Locate the cell with the specified text and output its [X, Y] center coordinate. 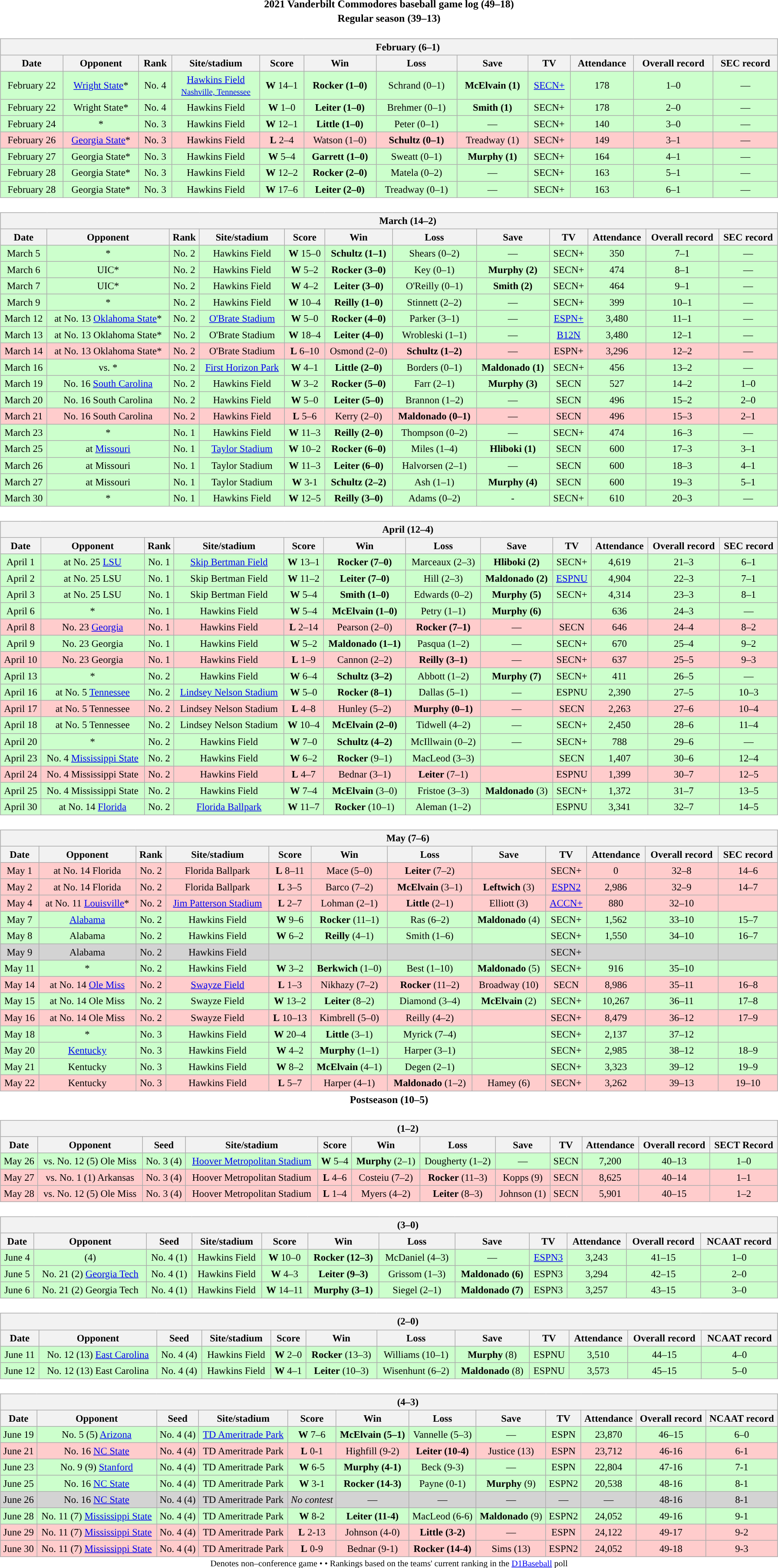
L 10–13 [290, 1018]
May 4 [20, 903]
March 21 [23, 416]
June 11 [20, 1354]
April 18 [21, 725]
Little (2–1) [430, 903]
Bednar (9-1) [373, 1549]
Little (2–0) [359, 367]
April 3 [21, 595]
Fristoe (3–3) [443, 791]
527 [616, 384]
Rocker (2–0) [340, 173]
Broadway (10) [509, 985]
15–2 [682, 400]
Parker (3–1) [434, 319]
Murphy (3) [513, 384]
Leiter (11-4) [373, 1516]
Kimbrell (5–0) [349, 1018]
McElvain (5–1) [373, 1434]
Leiter (7–1) [443, 774]
W 7–4 [304, 791]
(4) [90, 1258]
2,263 [619, 709]
Farr (2–1) [434, 384]
42–15 [663, 1274]
April 23 [21, 758]
L 1–9 [304, 660]
10–1 [682, 302]
Schultz (3–2) [365, 676]
32–9 [682, 887]
Leiter (6–0) [359, 465]
W 8-2 [312, 1516]
Reilly (3–1) [443, 660]
11–1 [682, 319]
Stinnett (2–2) [434, 302]
Leiter (10–3) [341, 1370]
37–12 [682, 1034]
May 20 [20, 1050]
Rocker (13–3) [341, 1354]
14–2 [682, 384]
June 6 [17, 1290]
March 9 [23, 302]
L 2–4 [282, 140]
Maldonado (1–1) [365, 643]
Hamey (6) [509, 1083]
No. 5 (5) Arizona [97, 1434]
May 26 [19, 1161]
41–15 [663, 1258]
Leiter (10-4) [443, 1451]
SECT Record [744, 1145]
23–3 [683, 595]
Schultz (4–2) [365, 741]
Payne (0-1) [443, 1483]
Rocker (11–1) [349, 919]
May (7–6) [389, 838]
Vannelle (5–3) [443, 1434]
40–15 [674, 1194]
Adams (0–2) [434, 498]
- [513, 498]
32–7 [683, 807]
Kopps (9) [523, 1177]
McElvain (2) [509, 1001]
Degen (2–1) [430, 1067]
L 5–7 [290, 1083]
March (14–2) [389, 221]
Brehmer (0–1) [416, 108]
First Horizon Park [242, 367]
27–6 [683, 709]
Schultz (2–2) [359, 482]
4,904 [619, 578]
Maldonado (1) [513, 367]
(2–0) [389, 1321]
McIllwain (0–2) [443, 741]
Kerry (2–0) [359, 416]
L 4–8 [304, 709]
Rocker (12–3) [343, 1258]
Leiter (8–2) [349, 1001]
Maldonado (0–1) [434, 416]
Osmond (2–0) [359, 351]
637 [619, 660]
March 25 [23, 449]
Borders (0–1) [434, 367]
Smith (1–0) [365, 595]
ACCN+ [566, 903]
February 27 [32, 157]
411 [619, 676]
13–2 [682, 367]
L 2–14 [304, 627]
33–10 [682, 919]
17–9 [748, 1018]
788 [619, 741]
June 5 [17, 1274]
Leiter (8–3) [458, 1194]
Rocker (5–0) [359, 384]
24–3 [683, 611]
Brannon (1–2) [434, 400]
Highfill (9-2) [373, 1451]
No contest [312, 1500]
Rocker (10–1) [365, 807]
1,550 [616, 936]
3,262 [616, 1083]
Schultz (0–1) [416, 140]
17–3 [682, 449]
May 18 [20, 1034]
9-3 [742, 1549]
April 8 [21, 627]
June 12 [20, 1370]
W 6–4 [304, 676]
19–10 [748, 1083]
March 19 [23, 384]
Murphy (2–1) [386, 1161]
0 [616, 871]
Diamond (3–4) [430, 1001]
Rocker (3–0) [359, 270]
3,294 [597, 1274]
Murphy (4) [513, 482]
L 1–3 [290, 985]
W 14–1 [282, 85]
49-16 [671, 1516]
164 [602, 157]
Matela (0–2) [416, 173]
Murphy (2) [513, 270]
June 28 [19, 1516]
Smith (2) [513, 286]
16–8 [748, 985]
Jim Patterson Stadium [218, 903]
Leiter (7–2) [430, 871]
45–15 [664, 1370]
1,372 [619, 791]
Murphy (8) [492, 1354]
April 10 [21, 660]
8,479 [616, 1018]
W 18–4 [305, 335]
McElvain (3–1) [430, 887]
Shears (0–2) [434, 253]
3,341 [619, 807]
McElvain (2–0) [365, 725]
4,314 [619, 595]
L 4–6 [335, 1177]
Maldonado (9) [511, 1516]
Little (1–0) [340, 124]
May 9 [20, 952]
35–11 [682, 985]
646 [619, 627]
March 12 [23, 319]
W 11–7 [304, 807]
2–1 [748, 416]
10,267 [616, 1001]
May 7 [20, 919]
Smith (1) [492, 108]
Leiter (4–0) [359, 335]
March 16 [23, 367]
vs. No. 1 (1) Arkansas [90, 1177]
March 6 [23, 270]
Key (0–1) [434, 270]
26–5 [683, 676]
April 24 [21, 774]
Abbott (1–2) [443, 676]
June 29 [19, 1532]
Maldonado (7) [492, 1290]
Rocker (4–0) [359, 319]
Sweatt (0–1) [416, 157]
April 13 [21, 676]
34–10 [682, 936]
Rocker (9–1) [365, 758]
38–12 [682, 1050]
Elliott (3) [509, 903]
L 2–7 [290, 903]
6-1 [742, 1451]
Lohman (2–1) [349, 903]
Schultz (1–1) [359, 253]
Williams (10–1) [416, 1354]
Maldonado (8) [492, 1370]
14–6 [748, 871]
Smith (1–6) [430, 936]
14–7 [748, 887]
28–6 [683, 725]
Treadway (1) [492, 140]
O'Reilly (0–1) [434, 286]
3,510 [598, 1354]
Murphy (4-1) [373, 1467]
Barco (7–2) [349, 887]
Myers (4–2) [386, 1194]
W 9–6 [290, 919]
Harper (3–1) [430, 1050]
14–5 [748, 807]
W 20–4 [290, 1034]
Leiter (9–3) [343, 1274]
9–2 [748, 643]
W 12–1 [282, 124]
Petry (1–1) [443, 611]
Mace (5–0) [349, 871]
April 20 [21, 741]
Siegel (2–1) [417, 1290]
June 4 [17, 1258]
(3–0) [389, 1225]
Cannon (2–2) [365, 660]
Maldonado (1–2) [430, 1083]
3,323 [616, 1067]
March 27 [23, 482]
Rocker (8–1) [365, 692]
L 5–6 [305, 416]
Murphy (5) [517, 595]
Murphy (0–1) [443, 709]
6–0 [742, 1434]
May 28 [19, 1194]
Beck (9-3) [443, 1467]
25–4 [683, 643]
W 10–2 [305, 449]
456 [616, 367]
February 24 [32, 124]
April (12–4) [389, 529]
40–13 [674, 1161]
Wisenhunt (6–2) [416, 1370]
March 23 [23, 433]
47-16 [671, 1467]
L 4–7 [304, 774]
Rocker (11–2) [430, 985]
21–3 [683, 562]
24,122 [609, 1532]
Schrand (0–1) [416, 85]
L 8–11 [290, 871]
13–5 [748, 791]
20,538 [609, 1483]
9-2 [742, 1532]
9-1 [742, 1516]
May 27 [19, 1177]
5,901 [610, 1194]
W 17–6 [282, 189]
1–2 [744, 1194]
36–11 [682, 1001]
22,804 [609, 1467]
Ras (6–2) [430, 919]
W 8–2 [290, 1067]
Treadway (0–1) [416, 189]
1,407 [619, 758]
399 [616, 302]
Maldonado (3) [517, 791]
Hliboki (2) [517, 562]
Reilly (2–0) [359, 433]
Rocker (7–1) [443, 627]
Halvorsen (2–1) [434, 465]
Pasqua (1–2) [443, 643]
916 [616, 968]
149 [602, 140]
Maldonado (5) [509, 968]
1–1 [744, 1177]
W 12–2 [282, 173]
McElvain (1) [492, 85]
Edwards (0–2) [443, 595]
18–9 [748, 1050]
2,986 [616, 887]
8,625 [610, 1177]
49-18 [671, 1549]
May 8 [20, 936]
Rocker (14-3) [373, 1483]
Hliboki (1) [513, 449]
McElvain (4–1) [349, 1067]
vs. * [108, 367]
McElvain (1–0) [365, 611]
March 13 [23, 335]
Little (3–1) [349, 1034]
W 13–1 [304, 562]
Johnson (1) [523, 1194]
March 14 [23, 351]
Nikhazy (7–2) [349, 985]
May 21 [20, 1067]
March 5 [23, 253]
Murphy (3–1) [343, 1290]
32–8 [682, 871]
25–5 [683, 660]
12–1 [682, 335]
Miles (1–4) [434, 449]
Hunley (5–2) [365, 709]
Reilly (4–1) [349, 936]
L 2-13 [312, 1532]
Murphy (1–1) [349, 1050]
39–13 [682, 1083]
June 19 [19, 1434]
May 1 [20, 871]
McDaniel (4–3) [417, 1258]
29–6 [683, 741]
12–5 [748, 774]
9–3 [748, 660]
9–1 [682, 286]
24–4 [683, 627]
2,137 [616, 1034]
Schultz (1–2) [434, 351]
Johnson (4-0) [373, 1532]
18–3 [682, 465]
Little (3-2) [443, 1532]
Rocker (1–0) [340, 85]
8,986 [616, 985]
464 [616, 286]
L 1–4 [335, 1194]
10–4 [748, 709]
Aleman (1–2) [443, 807]
3,257 [597, 1290]
No. 9 (9) Stanford [97, 1467]
April 25 [21, 791]
Sims (13) [511, 1549]
Garrett (1–0) [340, 157]
1,399 [619, 774]
23,870 [609, 1434]
10–3 [748, 692]
W 14–11 [284, 1290]
June 21 [19, 1451]
Marceaux (2–3) [443, 562]
Berkwich (1–0) [349, 968]
31–7 [683, 791]
March 30 [23, 498]
19–3 [682, 482]
3,573 [598, 1370]
Reilly (4–2) [430, 1018]
L 6–10 [305, 351]
Peter (0–1) [416, 124]
15–7 [748, 919]
880 [616, 903]
April 16 [21, 692]
23,712 [609, 1451]
April 1 [21, 562]
4–0 [739, 1354]
at No. 11 Louisville* [87, 903]
W 11–2 [304, 578]
Rocker (14-4) [443, 1549]
Leiter (7–0) [365, 578]
610 [616, 498]
Leiter (5–0) [359, 400]
36–12 [682, 1018]
Harper (4–1) [349, 1083]
17–8 [748, 1001]
June 23 [19, 1467]
Rocker (6–0) [359, 449]
Bednar (3–1) [365, 774]
7-1 [742, 1467]
15–3 [682, 416]
W 2–0 [288, 1354]
2,985 [616, 1050]
Murphy (1) [492, 157]
June 30 [19, 1549]
March 20 [23, 400]
Murphy (9) [511, 1483]
40–14 [674, 1177]
Reilly (1–0) [359, 302]
49-17 [671, 1532]
30–7 [683, 774]
Leiter (1–0) [340, 108]
7,200 [610, 1161]
W 4–3 [284, 1274]
22–3 [683, 578]
May 22 [20, 1083]
W 10–0 [284, 1258]
June 25 [19, 1483]
W 7–0 [304, 741]
636 [619, 611]
May 14 [20, 985]
(4–3) [389, 1402]
46-16 [671, 1451]
W 7–6 [312, 1434]
39–12 [682, 1067]
Watson (1–0) [340, 140]
Leiter (2–0) [340, 189]
McElvain (3–0) [365, 791]
5–0 [739, 1370]
46–15 [671, 1434]
Maldonado (2) [517, 578]
March 7 [23, 286]
Wrobleski (1–1) [434, 335]
June 26 [19, 1500]
L 3–5 [290, 887]
Rocker (11–3) [458, 1177]
Pearson (2–0) [365, 627]
W 1–0 [282, 108]
MacLeod (6-6) [443, 1516]
1,562 [616, 919]
February (6–1) [389, 47]
Hawkins FieldNashville, Tennessee [216, 85]
Hill (2–3) [443, 578]
Ash (1–1) [434, 482]
Reilly (3–0) [359, 498]
Costeiu (7–2) [386, 1177]
20–3 [682, 498]
12–2 [682, 351]
W 13–2 [290, 1001]
Leftwich (3) [509, 887]
March 26 [23, 465]
16–7 [748, 936]
Dougherty (1–2) [458, 1161]
Justice (13) [511, 1451]
140 [602, 124]
L 0-1 [312, 1451]
Maldonado (4) [509, 919]
April 9 [21, 643]
16–3 [682, 433]
Rocker (7–0) [365, 562]
350 [616, 253]
2,390 [619, 692]
May 15 [20, 1001]
May 11 [20, 968]
43–15 [663, 1290]
Grissom (1–3) [417, 1274]
W 6-5 [312, 1467]
Dallas (5–1) [443, 692]
L 0-9 [312, 1549]
MacLeod (3–3) [443, 758]
Tidwell (4–2) [443, 725]
W 12–5 [305, 498]
3,243 [597, 1258]
3,296 [616, 351]
4,619 [619, 562]
35–10 [682, 968]
12–4 [748, 758]
19–9 [748, 1067]
(1–2) [389, 1128]
Thompson (0–2) [434, 433]
Leiter (3–0) [359, 286]
Myrick (7–4) [430, 1034]
44–15 [664, 1354]
May 16 [20, 1018]
W 15–0 [305, 253]
8–2 [748, 627]
April 6 [21, 611]
April 30 [21, 807]
27–5 [683, 692]
May 2 [20, 887]
April 2 [21, 578]
February 26 [32, 140]
30–6 [683, 758]
Maldonado (6) [492, 1274]
April 17 [21, 709]
2,450 [619, 725]
B12N [569, 335]
32–10 [682, 903]
Best (1–10) [430, 968]
11–4 [748, 725]
670 [619, 643]
Murphy (6) [517, 611]
Murphy (7) [517, 676]
